Return the (X, Y) coordinate for the center point of the cell that contains the specified text.  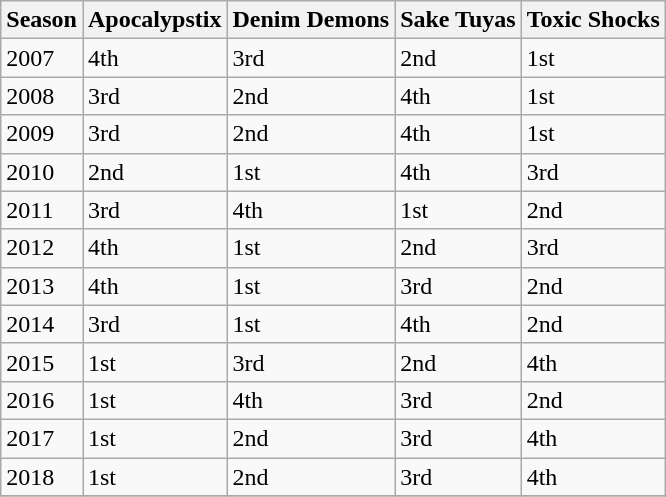
2010 (42, 172)
2013 (42, 286)
Sake Tuyas (458, 20)
2018 (42, 477)
Denim Demons (311, 20)
2011 (42, 210)
2008 (42, 96)
Toxic Shocks (593, 20)
2016 (42, 400)
Apocalypstix (154, 20)
2007 (42, 58)
2015 (42, 362)
Season (42, 20)
2017 (42, 438)
2009 (42, 134)
2012 (42, 248)
2014 (42, 324)
